Locate the cell with the specified text and output its [x, y] center coordinate. 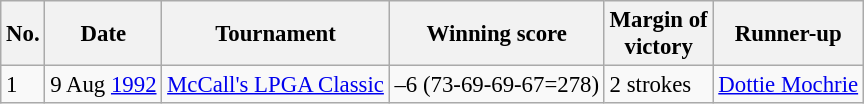
9 Aug 1992 [104, 85]
Dottie Mochrie [788, 85]
–6 (73-69-69-67=278) [496, 85]
Runner-up [788, 34]
No. [23, 34]
Winning score [496, 34]
Date [104, 34]
1 [23, 85]
Margin ofvictory [658, 34]
McCall's LPGA Classic [276, 85]
2 strokes [658, 85]
Tournament [276, 34]
